From the cell containing the given text, extract its center point as (X, Y) coordinate. 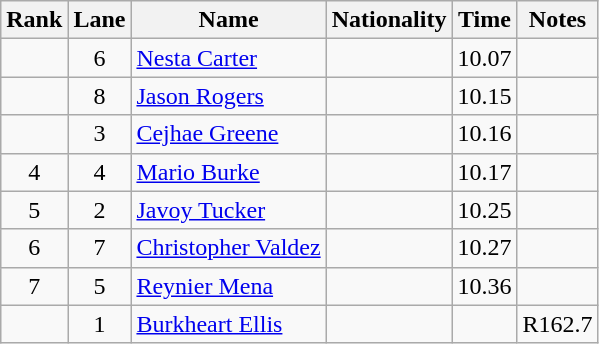
Nationality (389, 20)
10.07 (484, 58)
Nesta Carter (228, 58)
10.25 (484, 210)
10.27 (484, 248)
Javoy Tucker (228, 210)
10.15 (484, 96)
10.17 (484, 172)
1 (100, 324)
Christopher Valdez (228, 248)
Time (484, 20)
Reynier Mena (228, 286)
Mario Burke (228, 172)
10.16 (484, 134)
Burkheart Ellis (228, 324)
8 (100, 96)
Cejhae Greene (228, 134)
Name (228, 20)
Lane (100, 20)
R162.7 (558, 324)
Jason Rogers (228, 96)
Rank (34, 20)
2 (100, 210)
Notes (558, 20)
3 (100, 134)
10.36 (484, 286)
